Pinpoint the cell where the given text exists, returning its (x, y) midpoint coordinate. 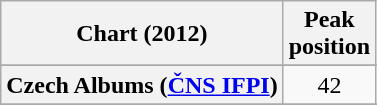
Chart (2012) (142, 34)
42 (329, 85)
Peakposition (329, 34)
Czech Albums (ČNS IFPI) (142, 85)
